Detect which cell encompasses the target text, then output its [x, y] center coordinate. 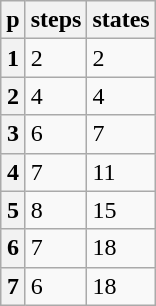
8 [56, 210]
1 [13, 58]
15 [121, 210]
p [13, 20]
steps [56, 20]
3 [13, 134]
11 [121, 172]
states [121, 20]
5 [13, 210]
